Scan for the cell matching the given text and deliver its (X, Y) coordinate at center. 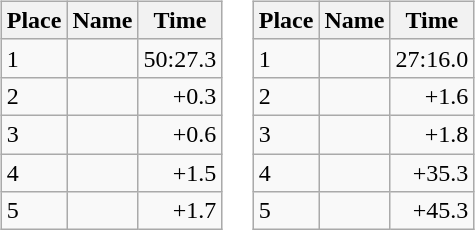
+0.3 (180, 96)
50:27.3 (180, 58)
+1.5 (180, 173)
+1.7 (180, 211)
+35.3 (432, 173)
27:16.0 (432, 58)
+45.3 (432, 211)
+1.6 (432, 96)
+0.6 (180, 134)
+1.8 (432, 134)
